Extract the [X, Y] coordinate from the center of the cell holding the provided text.  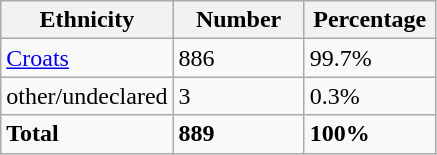
99.7% [370, 58]
100% [370, 134]
Percentage [370, 20]
886 [238, 58]
0.3% [370, 96]
889 [238, 134]
3 [238, 96]
Croats [87, 58]
Total [87, 134]
Ethnicity [87, 20]
other/undeclared [87, 96]
Number [238, 20]
